Capture the cell that displays the provided text and extract its (x, y) central coordinate. 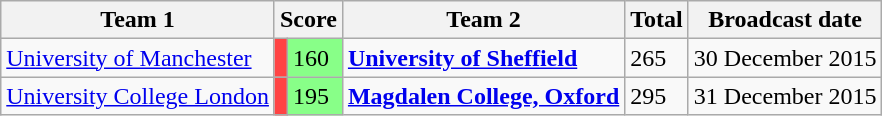
31 December 2015 (785, 96)
295 (657, 96)
30 December 2015 (785, 58)
Magdalen College, Oxford (483, 96)
265 (657, 58)
University of Manchester (138, 58)
Total (657, 20)
Team 1 (138, 20)
160 (314, 58)
University College London (138, 96)
Score (308, 20)
University of Sheffield (483, 58)
Broadcast date (785, 20)
Team 2 (483, 20)
195 (314, 96)
